Scan for the cell matching the given text and deliver its [x, y] coordinate at center. 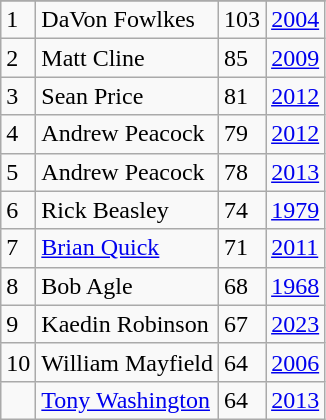
78 [242, 172]
Bob Agle [128, 286]
10 [18, 362]
Brian Quick [128, 248]
74 [242, 210]
6 [18, 210]
67 [242, 324]
2 [18, 58]
Kaedin Robinson [128, 324]
7 [18, 248]
William Mayfield [128, 362]
5 [18, 172]
1968 [296, 286]
Rick Beasley [128, 210]
1 [18, 20]
81 [242, 96]
4 [18, 134]
8 [18, 286]
3 [18, 96]
71 [242, 248]
Sean Price [128, 96]
Tony Washington [128, 400]
1979 [296, 210]
2006 [296, 362]
Matt Cline [128, 58]
9 [18, 324]
85 [242, 58]
103 [242, 20]
DaVon Fowlkes [128, 20]
68 [242, 286]
2009 [296, 58]
79 [242, 134]
2023 [296, 324]
2011 [296, 248]
2004 [296, 20]
